Extract the (x, y) coordinate from the center of the cell holding the provided text.  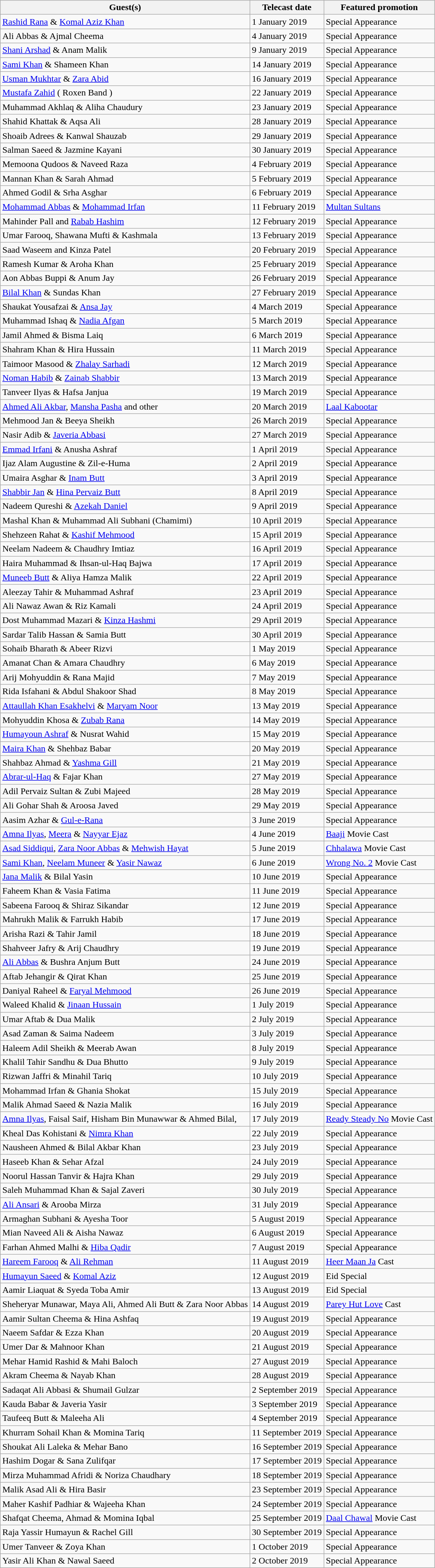
9 January 2019 (287, 50)
11 August 2019 (287, 1261)
22 July 2019 (287, 1133)
3 September 2019 (287, 1404)
7 May 2019 (287, 677)
Maira Khan & Shehbaz Babar (125, 748)
26 March 2019 (287, 421)
Sohaib Bharath & Abeer Rizvi (125, 649)
Ahmed Ali Akbar, Mansha Pasha and other (125, 406)
24 June 2019 (287, 962)
Mohyuddin Khosa & Zubab Rana (125, 720)
27 May 2019 (287, 777)
30 July 2019 (287, 1190)
Attaullah Khan Esakhelvi & Maryam Noor (125, 706)
Taimoor Masood & Zhalay Sarhadi (125, 364)
Sheheryar Munawar, Maya Ali, Ahmed Ali Butt & Zara Noor Abbas (125, 1304)
13 March 2019 (287, 378)
5 February 2019 (287, 179)
9 July 2019 (287, 1062)
Maher Kashif Padhiar & Wajeeha Khan (125, 1504)
28 August 2019 (287, 1376)
11 June 2019 (287, 891)
13 May 2019 (287, 706)
Umer Tanveer & Zoya Khan (125, 1547)
Tanveer Ilyas & Hafsa Janjua (125, 392)
Mian Naveed Ali & Aisha Nawaz (125, 1233)
8 May 2019 (287, 692)
Sabeena Farooq & Shiraz Sikandar (125, 905)
16 January 2019 (287, 79)
12 February 2019 (287, 221)
25 February 2019 (287, 264)
16 September 2019 (287, 1447)
Shani Arshad & Anam Malik (125, 50)
17 April 2019 (287, 563)
Mehar Hamid Rashid & Mahi Baloch (125, 1361)
Ramesh Kumar & Aroha Khan (125, 264)
11 March 2019 (287, 349)
17 July 2019 (287, 1119)
1 April 2019 (287, 449)
Jana Malik & Bilal Yasin (125, 877)
25 September 2019 (287, 1518)
23 April 2019 (287, 592)
Mahinder Pall and Rabab Hashim (125, 221)
6 June 2019 (287, 862)
Mannan Khan & Sarah Ahmad (125, 179)
Muhammad Ishaq & Nadia Afgan (125, 321)
Malik Asad Ali & Hira Basir (125, 1489)
Guest(s) (125, 7)
Shoaib Adrees & Kanwal Shauzab (125, 136)
7 August 2019 (287, 1247)
29 May 2019 (287, 805)
Farhan Ahmed Malhi & Hiba Qadir (125, 1247)
26 February 2019 (287, 278)
5 March 2019 (287, 321)
16 April 2019 (287, 549)
Raja Yassir Humayun & Rachel Gill (125, 1532)
12 March 2019 (287, 364)
Kauda Babar & Javeria Yasir (125, 1404)
6 August 2019 (287, 1233)
Saad Waseem and Kinza Patel (125, 250)
15 May 2019 (287, 734)
21 May 2019 (287, 763)
Mashal Khan & Muhammad Ali Subhani (Chamimi) (125, 520)
14 August 2019 (287, 1304)
20 August 2019 (287, 1333)
17 September 2019 (287, 1461)
21 August 2019 (287, 1347)
Shoukat Ali Laleka & Mehar Bano (125, 1447)
Daal Chawal Movie Cast (379, 1518)
Heer Maan Ja Cast (379, 1261)
Mehmood Jan & Beeya Sheikh (125, 421)
Shehzeen Rahat & Kashif Mehmood (125, 535)
25 June 2019 (287, 976)
23 July 2019 (287, 1148)
Ready Steady No Movie Cast (379, 1119)
Arij Mohyuddin & Rana Majid (125, 677)
23 January 2019 (287, 107)
Umaira Asghar & Inam Butt (125, 478)
Aon Abbas Buppi & Anum Jay (125, 278)
27 February 2019 (287, 292)
Aleezay Tahir & Muhammad Ashraf (125, 592)
30 April 2019 (287, 635)
Ahmed Godil & Srha Asghar (125, 193)
Bilal Khan & Sundas Khan (125, 292)
Usman Mukhtar & Zara Abid (125, 79)
Featured promotion (379, 7)
Abrar-ul-Haq & Fajar Khan (125, 777)
9 April 2019 (287, 506)
4 June 2019 (287, 834)
4 September 2019 (287, 1418)
28 May 2019 (287, 791)
Waleed Khalid & Jinaan Hussain (125, 1005)
27 August 2019 (287, 1361)
Mustafa Zahid ( Roxen Band ) (125, 93)
24 April 2019 (287, 606)
Yasir Ali Khan & Nawal Saeed (125, 1561)
Ijaz Alam Augustine & Zil-e-Huma (125, 464)
Baaji Movie Cast (379, 834)
Umar Aftab & Dua Malik (125, 1019)
Muneeb Butt & Aliya Hamza Malik (125, 577)
Mohammad Irfan & Ghania Shokat (125, 1091)
Dost Muhammad Mazari & Kinza Hashmi (125, 620)
Nasir Adib & Javeria Abbasi (125, 435)
Arisha Razi & Tahir Jamil (125, 934)
Haira Muhammad & Ihsan-ul-Haq Bajwa (125, 563)
Sadaqat Ali Abbasi & Shumail Gulzar (125, 1390)
8 April 2019 (287, 492)
Haseeb Khan & Sehar Afzal (125, 1162)
6 May 2019 (287, 663)
1 October 2019 (287, 1547)
Ali Ansari & Arooba Mirza (125, 1204)
Kheal Das Kohistani & Nimra Khan (125, 1133)
Jamil Ahmed & Bisma Laiq (125, 335)
Nausheen Ahmed & Bilal Akbar Khan (125, 1148)
Aamir Liaquat & Syeda Toba Amir (125, 1290)
15 April 2019 (287, 535)
Armaghan Subhani & Ayesha Toor (125, 1219)
Aasim Azhar & Gul-e-Rana (125, 820)
Amna Ilyas, Faisal Saif, Hisham Bin Munawwar & Ahmed Bilal, (125, 1119)
Malik Ahmad Saeed & Nazia Malik (125, 1105)
Mirza Muhammad Afridi & Noriza Chaudhary (125, 1475)
18 June 2019 (287, 934)
Mahrukh Malik & Farrukh Habib (125, 920)
22 January 2019 (287, 93)
Khalil Tahir Sandhu & Dua Bhutto (125, 1062)
5 June 2019 (287, 848)
Ali Gohar Shah & Aroosa Javed (125, 805)
Shahbaz Ahmad & Yashma Gill (125, 763)
11 September 2019 (287, 1432)
29 January 2019 (287, 136)
20 May 2019 (287, 748)
Parey Hut Love Cast (379, 1304)
Faheem Khan & Vasia Fatima (125, 891)
Khurram Sohail Khan & Momina Tariq (125, 1432)
Ali Nawaz Awan & Riz Kamali (125, 606)
11 February 2019 (287, 207)
Amna Ilyas, Meera & Nayyar Ejaz (125, 834)
1 July 2019 (287, 1005)
Chhalawa Movie Cast (379, 848)
29 July 2019 (287, 1176)
Shafqat Cheema, Ahmad & Momina Iqbal (125, 1518)
Rizwan Jaffri & Minahil Tariq (125, 1076)
Laal Kabootar (379, 406)
Hashim Dogar & Sana Zulifqar (125, 1461)
Shahid Khattak & Aqsa Ali (125, 121)
10 July 2019 (287, 1076)
2 July 2019 (287, 1019)
Aftab Jehangir & Qirat Khan (125, 976)
Taufeeq Butt & Maleeha Ali (125, 1418)
Muhammad Akhlaq & Aliha Chaudury (125, 107)
19 August 2019 (287, 1318)
29 April 2019 (287, 620)
4 February 2019 (287, 164)
Amanat Chan & Amara Chaudhry (125, 663)
13 August 2019 (287, 1290)
30 January 2019 (287, 150)
15 July 2019 (287, 1091)
27 March 2019 (287, 435)
Shahram Khan & Hira Hussain (125, 349)
8 July 2019 (287, 1048)
19 March 2019 (287, 392)
14 January 2019 (287, 64)
17 June 2019 (287, 920)
Umer Dar & Mahnoor Khan (125, 1347)
Shaukat Yousafzai & Ansa Jay (125, 307)
28 January 2019 (287, 121)
24 September 2019 (287, 1504)
3 June 2019 (287, 820)
Daniyal Raheel & Faryal Mehmood (125, 991)
2 October 2019 (287, 1561)
30 September 2019 (287, 1532)
Memoona Qudoos & Naveed Raza (125, 164)
24 July 2019 (287, 1162)
Naeem Safdar & Ezza Khan (125, 1333)
Multan Sultans (379, 207)
Akram Cheema & Nayab Khan (125, 1376)
Ali Abbas & Ajmal Cheema (125, 36)
Shabbir Jan & Hina Pervaiz Butt (125, 492)
Haleem Adil Sheikh & Meerab Awan (125, 1048)
18 September 2019 (287, 1475)
3 April 2019 (287, 478)
14 May 2019 (287, 720)
19 June 2019 (287, 948)
Emmad Irfani & Anusha Ashraf (125, 449)
12 August 2019 (287, 1276)
Asad Siddiqui, Zara Noor Abbas & Mehwish Hayat (125, 848)
Hareem Farooq & Ali Rehman (125, 1261)
Aamir Sultan Cheema & Hina Ashfaq (125, 1318)
Nadeem Qureshi & Azekah Daniel (125, 506)
Ali Abbas & Bushra Anjum Butt (125, 962)
Rida Isfahani & Abdul Shakoor Shad (125, 692)
Saleh Muhammad Khan & Sajal Zaveri (125, 1190)
Salman Saeed & Jazmine Kayani (125, 150)
Rashid Rana & Komal Aziz Khan (125, 22)
12 June 2019 (287, 905)
13 February 2019 (287, 235)
Sami Khan & Shameen Khan (125, 64)
Umar Farooq, Shawana Mufti & Kashmala (125, 235)
3 July 2019 (287, 1033)
2 September 2019 (287, 1390)
Wrong No. 2 Movie Cast (379, 862)
16 July 2019 (287, 1105)
10 June 2019 (287, 877)
6 February 2019 (287, 193)
23 September 2019 (287, 1489)
Mohammad Abbas & Mohammad Irfan (125, 207)
Sardar Talib Hassan & Samia Butt (125, 635)
Adil Pervaiz Sultan & Zubi Majeed (125, 791)
Humayoun Ashraf & Nusrat Wahid (125, 734)
4 January 2019 (287, 36)
20 March 2019 (287, 406)
20 February 2019 (287, 250)
Humayun Saeed & Komal Aziz (125, 1276)
5 August 2019 (287, 1219)
Asad Zaman & Saima Nadeem (125, 1033)
Neelam Nadeem & Chaudhry Imtiaz (125, 549)
2 April 2019 (287, 464)
Noorul Hassan Tanvir & Hajra Khan (125, 1176)
1 January 2019 (287, 22)
4 March 2019 (287, 307)
Noman Habib & Zainab Shabbir (125, 378)
6 March 2019 (287, 335)
31 July 2019 (287, 1204)
1 May 2019 (287, 649)
26 June 2019 (287, 991)
10 April 2019 (287, 520)
22 April 2019 (287, 577)
Sami Khan, Neelam Muneer & Yasir Nawaz (125, 862)
Telecast date (287, 7)
Shahveer Jafry & Arij Chaudhry (125, 948)
